Output the (X, Y) coordinate of the center of the cell containing the given text.  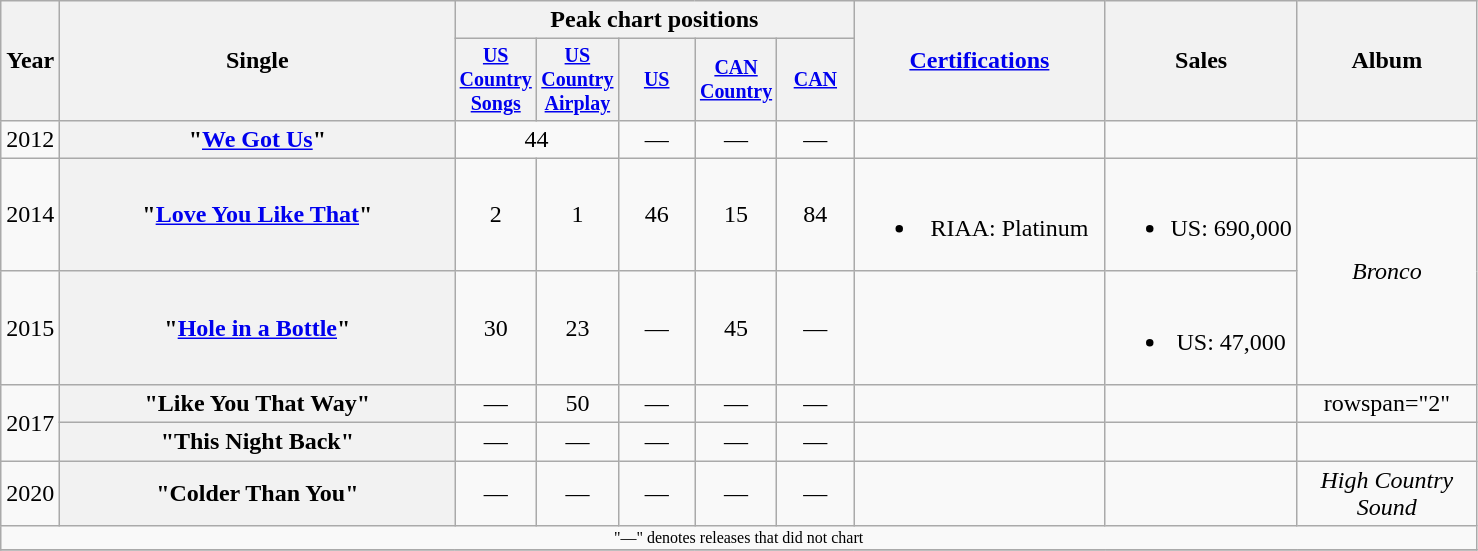
"This Night Back" (258, 442)
Sales (1201, 61)
"Love You Like That" (258, 214)
CAN (816, 80)
84 (816, 214)
Album (1386, 61)
US: 47,000 (1201, 328)
Single (258, 61)
Bronco (1386, 271)
46 (656, 214)
US (656, 80)
2012 (30, 139)
2017 (30, 422)
US Country Songs (496, 80)
Certifications (980, 61)
CAN Country (736, 80)
"—" denotes releases that did not chart (739, 538)
"Colder Than You" (258, 494)
2015 (30, 328)
23 (578, 328)
"Hole in a Bottle" (258, 328)
High Country Sound (1386, 494)
"We Got Us" (258, 139)
rowspan="2" (1386, 403)
44 (536, 139)
2 (496, 214)
30 (496, 328)
Year (30, 61)
Peak chart positions (654, 20)
45 (736, 328)
2014 (30, 214)
US Country Airplay (578, 80)
US: 690,000 (1201, 214)
1 (578, 214)
"Like You That Way" (258, 403)
2020 (30, 494)
15 (736, 214)
RIAA: Platinum (980, 214)
50 (578, 403)
